Return [x, y] of the center of cell containing provided text 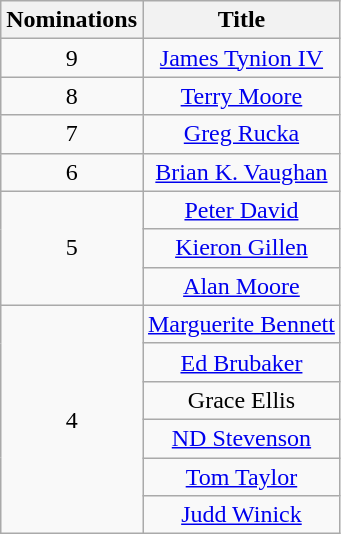
Judd Winick [241, 515]
Tom Taylor [241, 477]
Marguerite Bennett [241, 324]
ND Stevenson [241, 438]
James Tynion IV [241, 58]
5 [72, 248]
8 [72, 96]
Alan Moore [241, 286]
Brian K. Vaughan [241, 172]
Grace Ellis [241, 400]
6 [72, 172]
Kieron Gillen [241, 248]
Title [241, 20]
7 [72, 134]
9 [72, 58]
Nominations [72, 20]
Greg Rucka [241, 134]
Peter David [241, 210]
Ed Brubaker [241, 362]
4 [72, 419]
Terry Moore [241, 96]
